From the cell containing the given text, extract its center point as [x, y] coordinate. 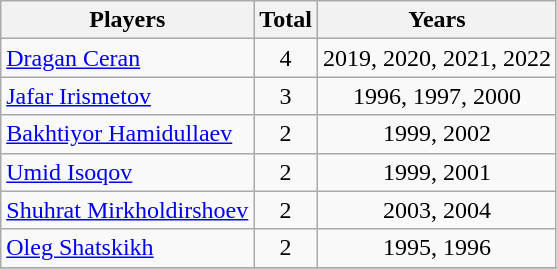
2019, 2020, 2021, 2022 [436, 58]
1995, 1996 [436, 248]
4 [286, 58]
3 [286, 96]
Oleg Shatskikh [128, 248]
Jafar Irismetov [128, 96]
1999, 2001 [436, 172]
Years [436, 20]
Players [128, 20]
Total [286, 20]
2003, 2004 [436, 210]
Shuhrat Mirkholdirshoev [128, 210]
1999, 2002 [436, 134]
Umid Isoqov [128, 172]
Bakhtiyor Hamidullaev [128, 134]
1996, 1997, 2000 [436, 96]
Dragan Ceran [128, 58]
